Return the [X, Y] coordinate for the center point of the cell that contains the specified text.  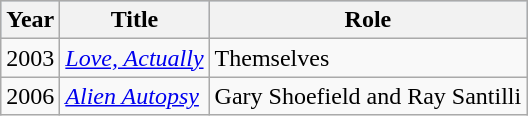
Love, Actually [134, 58]
Alien Autopsy [134, 96]
Gary Shoefield and Ray Santilli [368, 96]
Themselves [368, 58]
Role [368, 20]
Title [134, 20]
2003 [30, 58]
2006 [30, 96]
Year [30, 20]
